Pinpoint the cell where the given text exists, returning its [X, Y] midpoint coordinate. 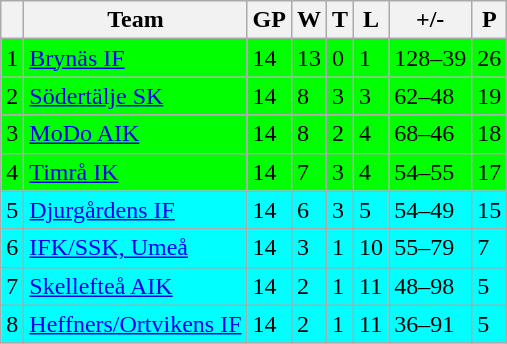
W [308, 20]
Heffners/Ortvikens IF [136, 324]
55–79 [430, 248]
17 [490, 172]
Djurgårdens IF [136, 210]
36–91 [430, 324]
13 [308, 58]
19 [490, 96]
+/- [430, 20]
10 [372, 248]
62–48 [430, 96]
Timrå IK [136, 172]
54–55 [430, 172]
68–46 [430, 134]
Skellefteå AIK [136, 286]
IFK/SSK, Umeå [136, 248]
L [372, 20]
Team [136, 20]
P [490, 20]
T [340, 20]
Södertälje SK [136, 96]
18 [490, 134]
128–39 [430, 58]
MoDo AIK [136, 134]
GP [269, 20]
48–98 [430, 286]
54–49 [430, 210]
Brynäs IF [136, 58]
15 [490, 210]
0 [340, 58]
26 [490, 58]
